Detect which cell encompasses the target text, then output its (X, Y) center coordinate. 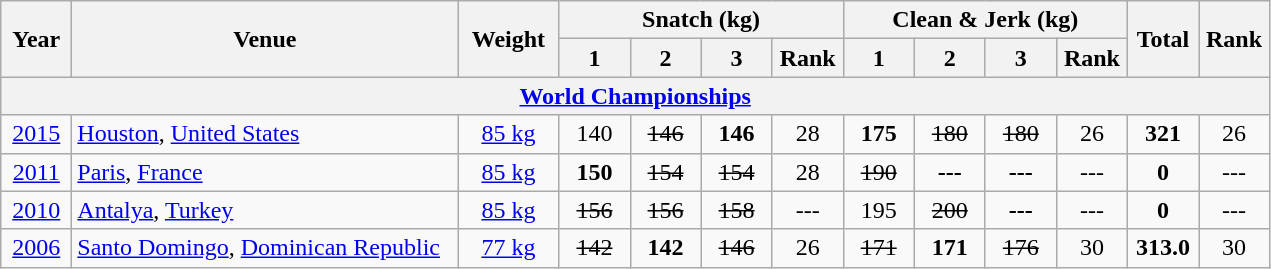
Snatch (kg) (701, 20)
Weight (508, 39)
313.0 (1162, 248)
2006 (36, 248)
77 kg (508, 248)
Clean & Jerk (kg) (985, 20)
140 (594, 134)
195 (878, 210)
176 (1020, 248)
190 (878, 172)
Antalya, Turkey (265, 210)
2015 (36, 134)
World Championships (636, 96)
Venue (265, 39)
Paris, France (265, 172)
2011 (36, 172)
321 (1162, 134)
158 (736, 210)
150 (594, 172)
175 (878, 134)
Santo Domingo, Dominican Republic (265, 248)
Year (36, 39)
200 (950, 210)
Houston, United States (265, 134)
Total (1162, 39)
2010 (36, 210)
